For the text-containing cell, return its midpoint in [X, Y] coordinate format. 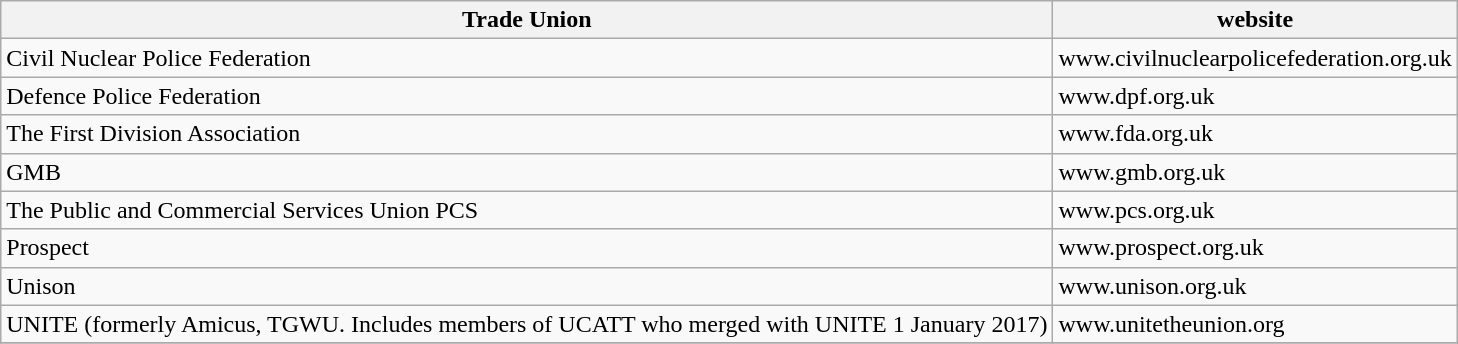
www.fda.org.uk [1255, 134]
The First Division Association [527, 134]
Civil Nuclear Police Federation [527, 58]
www.dpf.org.uk [1255, 96]
www.unison.org.uk [1255, 286]
Defence Police Federation [527, 96]
Trade Union [527, 20]
GMB [527, 172]
www.civilnuclearpolicefederation.org.uk [1255, 58]
UNITE (formerly Amicus, TGWU. Includes members of UCATT who merged with UNITE 1 January 2017) [527, 324]
www.unitetheunion.org [1255, 324]
www.pcs.org.uk [1255, 210]
Unison [527, 286]
Prospect [527, 248]
www.prospect.org.uk [1255, 248]
website [1255, 20]
The Public and Commercial Services Union PCS [527, 210]
www.gmb.org.uk [1255, 172]
